Extract the [X, Y] coordinate from the center of the cell holding the provided text.  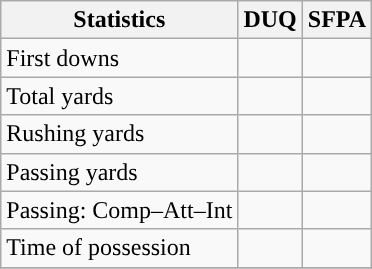
SFPA [336, 20]
Total yards [120, 96]
Passing: Comp–Att–Int [120, 210]
Time of possession [120, 248]
Passing yards [120, 172]
Rushing yards [120, 134]
First downs [120, 58]
Statistics [120, 20]
DUQ [270, 20]
